Extract the [X, Y] coordinate from the center of the cell holding the provided text.  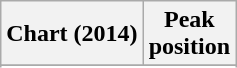
Peak position [189, 34]
Chart (2014) [72, 34]
